Detect which cell encompasses the target text, then output its (X, Y) center coordinate. 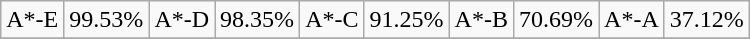
99.53% (106, 20)
37.12% (706, 20)
A*-B (481, 20)
91.25% (406, 20)
A*-E (32, 20)
A*-A (632, 20)
98.35% (258, 20)
A*-D (182, 20)
70.69% (556, 20)
A*-C (332, 20)
